Locate the cell with the specified text and output its [x, y] center coordinate. 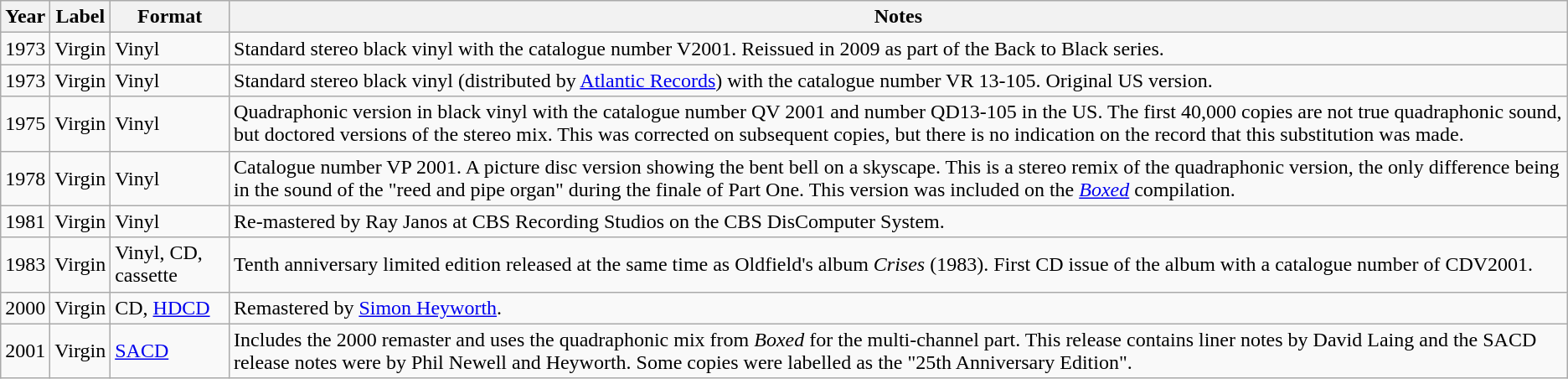
1983 [25, 265]
1975 [25, 124]
Notes [899, 17]
2001 [25, 350]
CD, HDCD [170, 308]
1981 [25, 221]
1978 [25, 178]
Standard stereo black vinyl (distributed by Atlantic Records) with the catalogue number VR 13-105. Original US version. [899, 80]
Remastered by Simon Heyworth. [899, 308]
Year [25, 17]
2000 [25, 308]
SACD [170, 350]
Vinyl, CD, cassette [170, 265]
Format [170, 17]
Standard stereo black vinyl with the catalogue number V2001. Reissued in 2009 as part of the Back to Black series. [899, 49]
Label [80, 17]
Re-mastered by Ray Janos at CBS Recording Studios on the CBS DisComputer System. [899, 221]
